Return (X, Y) of the center of cell containing provided text 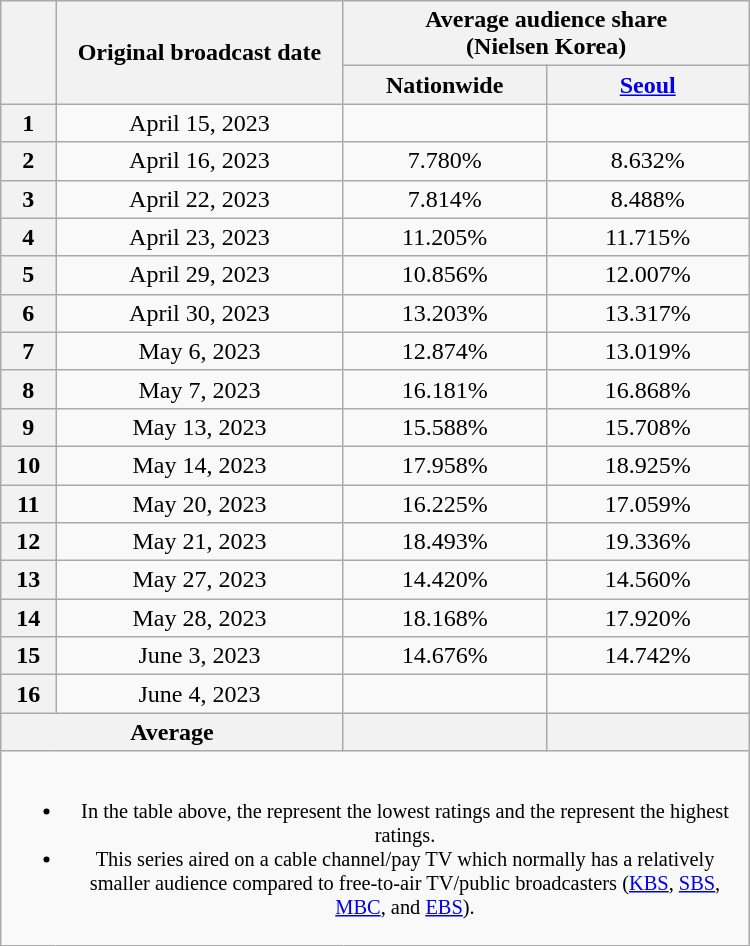
May 14, 2023 (200, 465)
April 16, 2023 (200, 161)
May 28, 2023 (200, 618)
April 23, 2023 (200, 237)
7.814% (444, 199)
18.493% (444, 542)
8.488% (648, 199)
18.925% (648, 465)
16.868% (648, 389)
12.874% (444, 351)
June 4, 2023 (200, 694)
14.560% (648, 580)
6 (28, 313)
11 (28, 503)
13 (28, 580)
May 6, 2023 (200, 351)
9 (28, 427)
17.958% (444, 465)
7.780% (444, 161)
11.205% (444, 237)
Original broadcast date (200, 52)
14 (28, 618)
16 (28, 694)
13.203% (444, 313)
14.742% (648, 656)
12 (28, 542)
3 (28, 199)
April 22, 2023 (200, 199)
12.007% (648, 275)
Average audience share(Nielsen Korea) (546, 34)
May 7, 2023 (200, 389)
May 20, 2023 (200, 503)
8 (28, 389)
May 21, 2023 (200, 542)
10.856% (444, 275)
May 13, 2023 (200, 427)
April 15, 2023 (200, 123)
11.715% (648, 237)
8.632% (648, 161)
April 29, 2023 (200, 275)
Average (172, 732)
14.420% (444, 580)
15 (28, 656)
18.168% (444, 618)
10 (28, 465)
7 (28, 351)
17.920% (648, 618)
April 30, 2023 (200, 313)
13.019% (648, 351)
May 27, 2023 (200, 580)
5 (28, 275)
2 (28, 161)
13.317% (648, 313)
1 (28, 123)
14.676% (444, 656)
June 3, 2023 (200, 656)
17.059% (648, 503)
Seoul (648, 85)
Nationwide (444, 85)
16.225% (444, 503)
16.181% (444, 389)
19.336% (648, 542)
15.708% (648, 427)
15.588% (444, 427)
4 (28, 237)
